Locate the cell with the specified text and output its (X, Y) center coordinate. 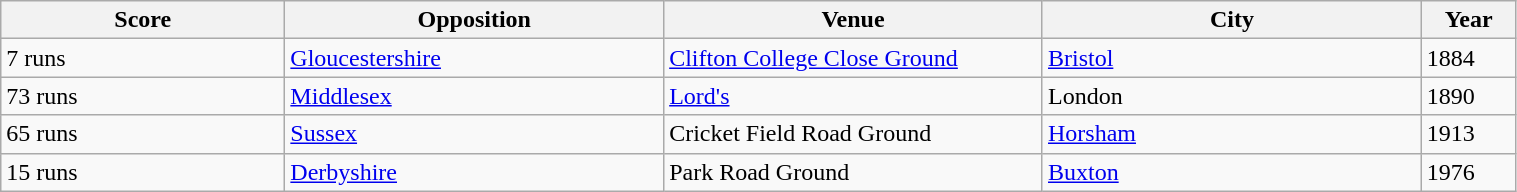
Opposition (474, 20)
Buxton (1232, 172)
London (1232, 96)
1890 (1468, 96)
73 runs (143, 96)
Venue (854, 20)
1976 (1468, 172)
Clifton College Close Ground (854, 58)
Horsham (1232, 134)
Lord's (854, 96)
1913 (1468, 134)
City (1232, 20)
Sussex (474, 134)
Middlesex (474, 96)
65 runs (143, 134)
Cricket Field Road Ground (854, 134)
7 runs (143, 58)
Year (1468, 20)
Park Road Ground (854, 172)
1884 (1468, 58)
15 runs (143, 172)
Gloucestershire (474, 58)
Score (143, 20)
Bristol (1232, 58)
Derbyshire (474, 172)
